Output the [x, y] coordinate of the center of the cell containing the given text.  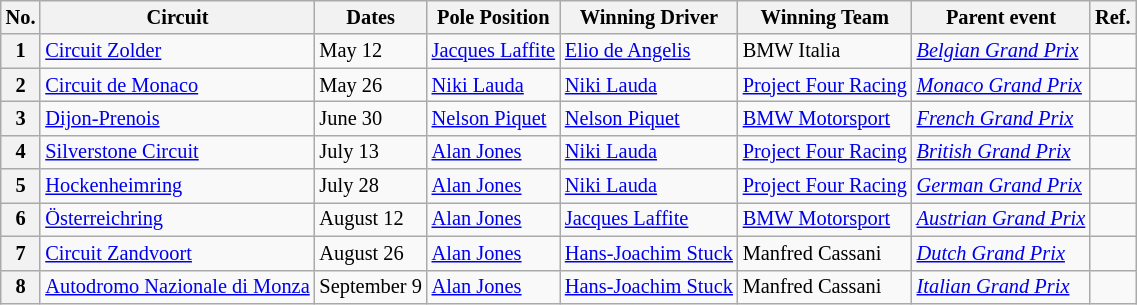
Dates [371, 17]
7 [21, 253]
Circuit de Monaco [177, 85]
July 28 [371, 186]
6 [21, 219]
8 [21, 287]
Circuit [177, 17]
September 9 [371, 287]
August 26 [371, 253]
Dutch Grand Prix [1001, 253]
Silverstone Circuit [177, 152]
Elio de Angelis [649, 51]
June 30 [371, 118]
Circuit Zandvoort [177, 253]
5 [21, 186]
Pole Position [494, 17]
1 [21, 51]
2 [21, 85]
August 12 [371, 219]
Austrian Grand Prix [1001, 219]
Autodromo Nazionale di Monza [177, 287]
3 [21, 118]
Parent event [1001, 17]
French Grand Prix [1001, 118]
4 [21, 152]
Circuit Zolder [177, 51]
May 12 [371, 51]
Monaco Grand Prix [1001, 85]
No. [21, 17]
Winning Team [825, 17]
Hockenheimring [177, 186]
Ref. [1112, 17]
German Grand Prix [1001, 186]
May 26 [371, 85]
Dijon-Prenois [177, 118]
July 13 [371, 152]
BMW Italia [825, 51]
Italian Grand Prix [1001, 287]
British Grand Prix [1001, 152]
Belgian Grand Prix [1001, 51]
Winning Driver [649, 17]
Österreichring [177, 219]
